Identify which cell holds the provided text, then report its [X, Y] central coordinate. 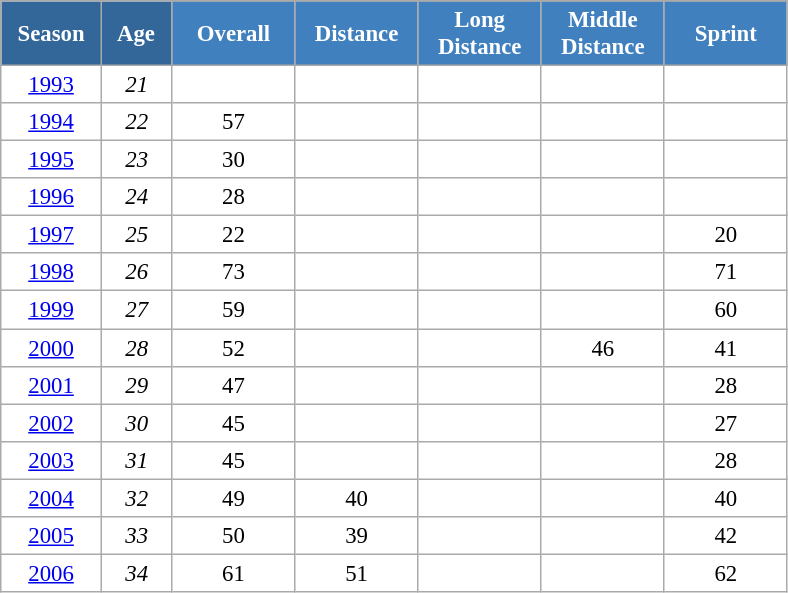
34 [136, 573]
1993 [52, 85]
Overall [234, 34]
29 [136, 385]
33 [136, 536]
1995 [52, 160]
2001 [52, 385]
1999 [52, 310]
25 [136, 235]
23 [136, 160]
1998 [52, 273]
2005 [52, 536]
20 [726, 235]
2004 [52, 498]
51 [356, 573]
Season [52, 34]
Middle Distance [602, 34]
50 [234, 536]
1994 [52, 122]
49 [234, 498]
42 [726, 536]
31 [136, 460]
Sprint [726, 34]
52 [234, 348]
61 [234, 573]
26 [136, 273]
62 [726, 573]
71 [726, 273]
24 [136, 197]
Long Distance [480, 34]
47 [234, 385]
46 [602, 348]
Age [136, 34]
60 [726, 310]
1997 [52, 235]
2002 [52, 423]
32 [136, 498]
2000 [52, 348]
2006 [52, 573]
57 [234, 122]
1996 [52, 197]
39 [356, 536]
Distance [356, 34]
2003 [52, 460]
41 [726, 348]
59 [234, 310]
73 [234, 273]
21 [136, 85]
